Detect which cell encompasses the target text, then output its [X, Y] center coordinate. 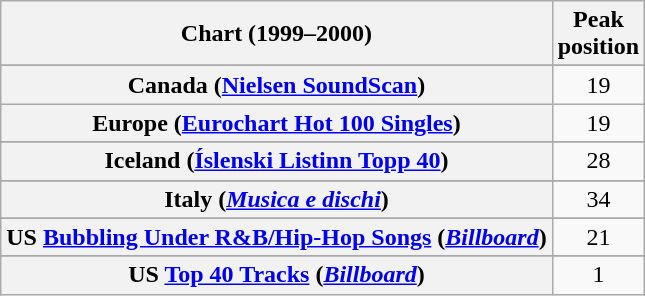
21 [598, 237]
US Top 40 Tracks (Billboard) [276, 275]
28 [598, 161]
34 [598, 199]
Iceland (Íslenski Listinn Topp 40) [276, 161]
Peakposition [598, 34]
Chart (1999–2000) [276, 34]
US Bubbling Under R&B/Hip-Hop Songs (Billboard) [276, 237]
1 [598, 275]
Canada (Nielsen SoundScan) [276, 85]
Italy (Musica e dischi) [276, 199]
Europe (Eurochart Hot 100 Singles) [276, 123]
